Output the [X, Y] coordinate of the center of the cell containing the given text.  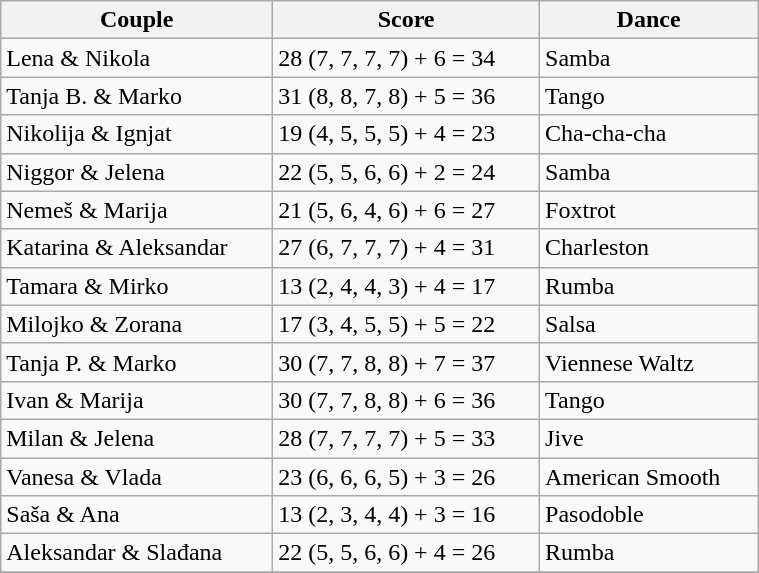
31 (8, 8, 7, 8) + 5 = 36 [406, 96]
28 (7, 7, 7, 7) + 5 = 33 [406, 438]
21 (5, 6, 4, 6) + 6 = 27 [406, 210]
Couple [137, 20]
23 (6, 6, 6, 5) + 3 = 26 [406, 477]
Vanesa & Vlada [137, 477]
28 (7, 7, 7, 7) + 6 = 34 [406, 58]
17 (3, 4, 5, 5) + 5 = 22 [406, 324]
Jive [649, 438]
Score [406, 20]
Salsa [649, 324]
Lena & Nikola [137, 58]
Tamara & Mirko [137, 286]
Cha-cha-cha [649, 134]
Nemeš & Marija [137, 210]
Pasodoble [649, 515]
Viennese Waltz [649, 362]
19 (4, 5, 5, 5) + 4 = 23 [406, 134]
22 (5, 5, 6, 6) + 2 = 24 [406, 172]
Tanja P. & Marko [137, 362]
Milojko & Zorana [137, 324]
30 (7, 7, 8, 8) + 6 = 36 [406, 400]
27 (6, 7, 7, 7) + 4 = 31 [406, 248]
Charleston [649, 248]
13 (2, 4, 4, 3) + 4 = 17 [406, 286]
13 (2, 3, 4, 4) + 3 = 16 [406, 515]
Nikolija & Ignjat [137, 134]
Ivan & Marija [137, 400]
American Smooth [649, 477]
30 (7, 7, 8, 8) + 7 = 37 [406, 362]
Aleksandar & Slađana [137, 553]
Saša & Ana [137, 515]
22 (5, 5, 6, 6) + 4 = 26 [406, 553]
Foxtrot [649, 210]
Dance [649, 20]
Niggor & Jelena [137, 172]
Milan & Jelena [137, 438]
Katarina & Aleksandar [137, 248]
Tanja B. & Marko [137, 96]
